Return (X, Y) of the center of cell containing provided text 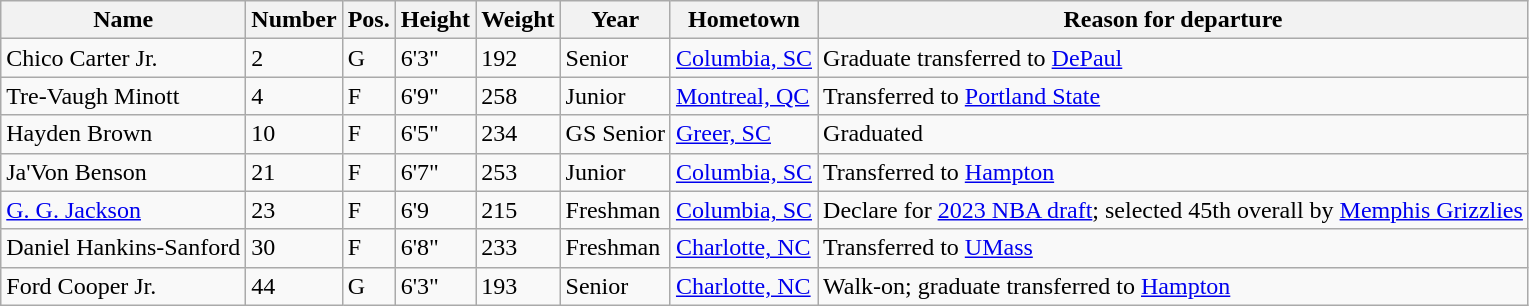
30 (294, 248)
Year (615, 20)
Chico Carter Jr. (124, 58)
10 (294, 134)
Graduated (1174, 134)
Transferred to Hampton (1174, 172)
Number (294, 20)
Montreal, QC (744, 96)
Declare for 2023 NBA draft; selected 45th overall by Memphis Grizzlies (1174, 210)
Walk-on; graduate transferred to Hampton (1174, 286)
G. G. Jackson (124, 210)
Pos. (368, 20)
258 (518, 96)
Weight (518, 20)
Ford Cooper Jr. (124, 286)
6'7" (435, 172)
6'5" (435, 134)
Transferred to UMass (1174, 248)
21 (294, 172)
Reason for departure (1174, 20)
Height (435, 20)
Hayden Brown (124, 134)
2 (294, 58)
6'9" (435, 96)
4 (294, 96)
Transferred to Portland State (1174, 96)
GS Senior (615, 134)
192 (518, 58)
44 (294, 286)
Greer, SC (744, 134)
Graduate transferred to DePaul (1174, 58)
215 (518, 210)
Name (124, 20)
253 (518, 172)
234 (518, 134)
6'8" (435, 248)
Ja'Von Benson (124, 172)
6'9 (435, 210)
233 (518, 248)
193 (518, 286)
Hometown (744, 20)
23 (294, 210)
Daniel Hankins-Sanford (124, 248)
Tre-Vaugh Minott (124, 96)
